Search for the cell housing the specified text and yield its (X, Y) center coordinate. 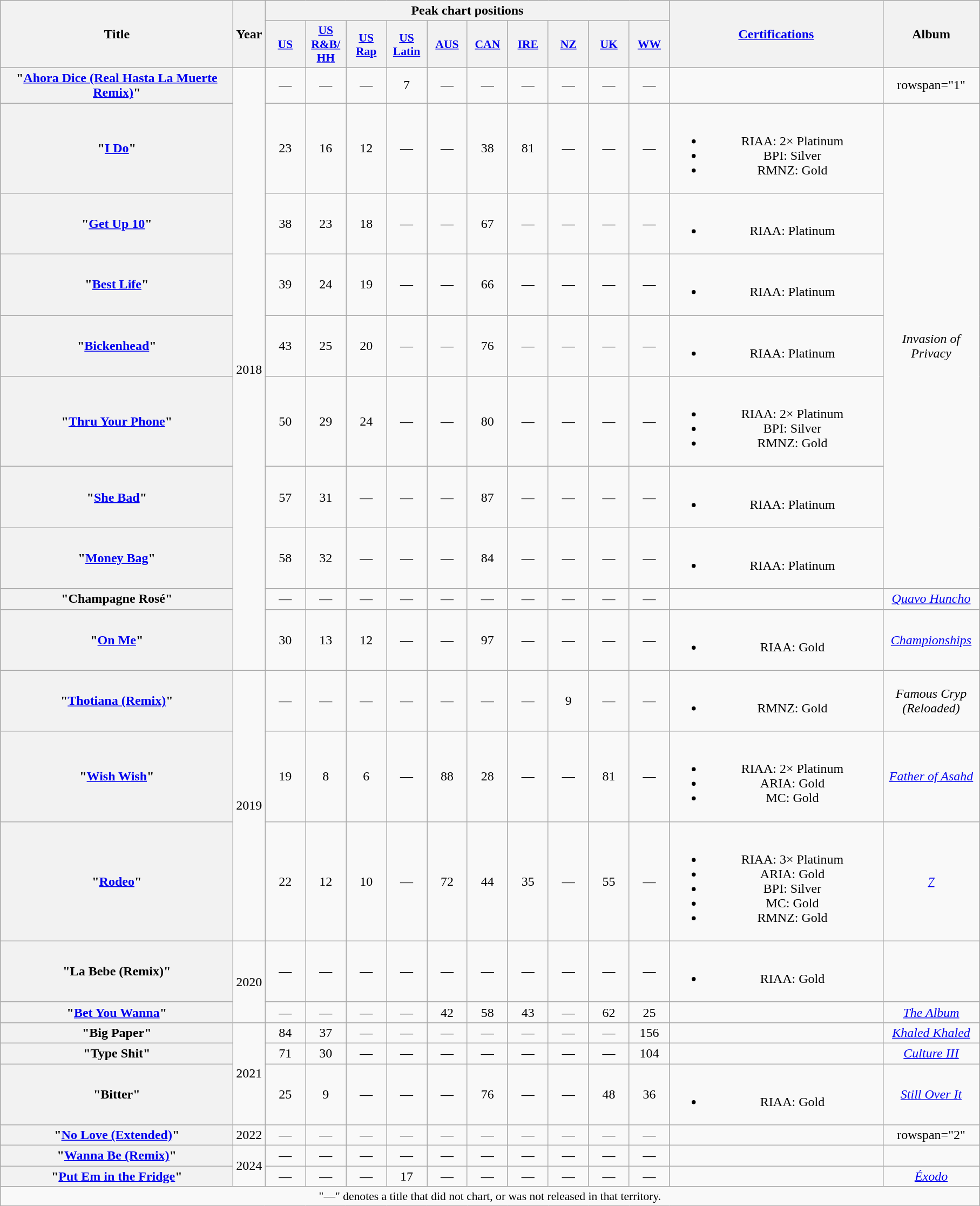
"Champagne Rosé" (117, 599)
"Wanna Be (Remix)" (117, 1156)
71 (285, 1053)
Quavo Huncho (931, 599)
57 (285, 497)
"—" denotes a title that did not chart, or was not released in that territory. (490, 1196)
Title (117, 35)
35 (528, 881)
rowspan="2" (931, 1135)
22 (285, 881)
"Ahora Dice (Real Hasta La Muerte Remix)" (117, 85)
USLatin (407, 44)
55 (609, 881)
2020 (249, 982)
"Rodeo" (117, 881)
31 (326, 497)
50 (285, 421)
39 (285, 285)
"Put Em in the Fridge" (117, 1176)
"Bitter" (117, 1094)
62 (609, 1012)
"La Bebe (Remix)" (117, 971)
"Type Shit" (117, 1053)
17 (407, 1176)
IRE (528, 44)
72 (447, 881)
UK (609, 44)
Certifications (776, 35)
29 (326, 421)
"Bet You Wanna" (117, 1012)
Album (931, 35)
2024 (249, 1166)
2022 (249, 1135)
Invasion of Privacy (931, 346)
"On Me" (117, 639)
8 (326, 777)
88 (447, 777)
104 (649, 1053)
Khaled Khaled (931, 1033)
36 (649, 1094)
156 (649, 1033)
Year (249, 35)
67 (487, 224)
66 (487, 285)
48 (609, 1094)
"Big Paper" (117, 1033)
18 (366, 224)
44 (487, 881)
"Best Life" (117, 285)
32 (326, 558)
CAN (487, 44)
Famous Cryp (Reloaded) (931, 701)
6 (366, 777)
80 (487, 421)
RMNZ: Gold (776, 701)
Culture III (931, 1053)
Championships (931, 639)
Father of Asahd (931, 777)
"No Love (Extended)" (117, 1135)
28 (487, 777)
Peak chart positions (468, 11)
"Thru Your Phone" (117, 421)
NZ (568, 44)
"Get Up 10" (117, 224)
"I Do" (117, 148)
"Money Bag" (117, 558)
Still Over It (931, 1094)
"Thotiana (Remix)" (117, 701)
87 (487, 497)
"She Bad" (117, 497)
USRap (366, 44)
16 (326, 148)
97 (487, 639)
42 (447, 1012)
WW (649, 44)
Éxodo (931, 1176)
USR&B/HH (326, 44)
rowspan="1" (931, 85)
13 (326, 639)
RIAA: 2× PlatinumARIA: GoldMC: Gold (776, 777)
RIAA: 3× PlatinumARIA: GoldBPI: SilverMC: GoldRMNZ: Gold (776, 881)
"Bickenhead" (117, 346)
AUS (447, 44)
20 (366, 346)
10 (366, 881)
2019 (249, 806)
2021 (249, 1074)
The Album (931, 1012)
US (285, 44)
"Wish Wish" (117, 777)
37 (326, 1033)
2018 (249, 369)
